Detect which cell encompasses the target text, then output its [X, Y] center coordinate. 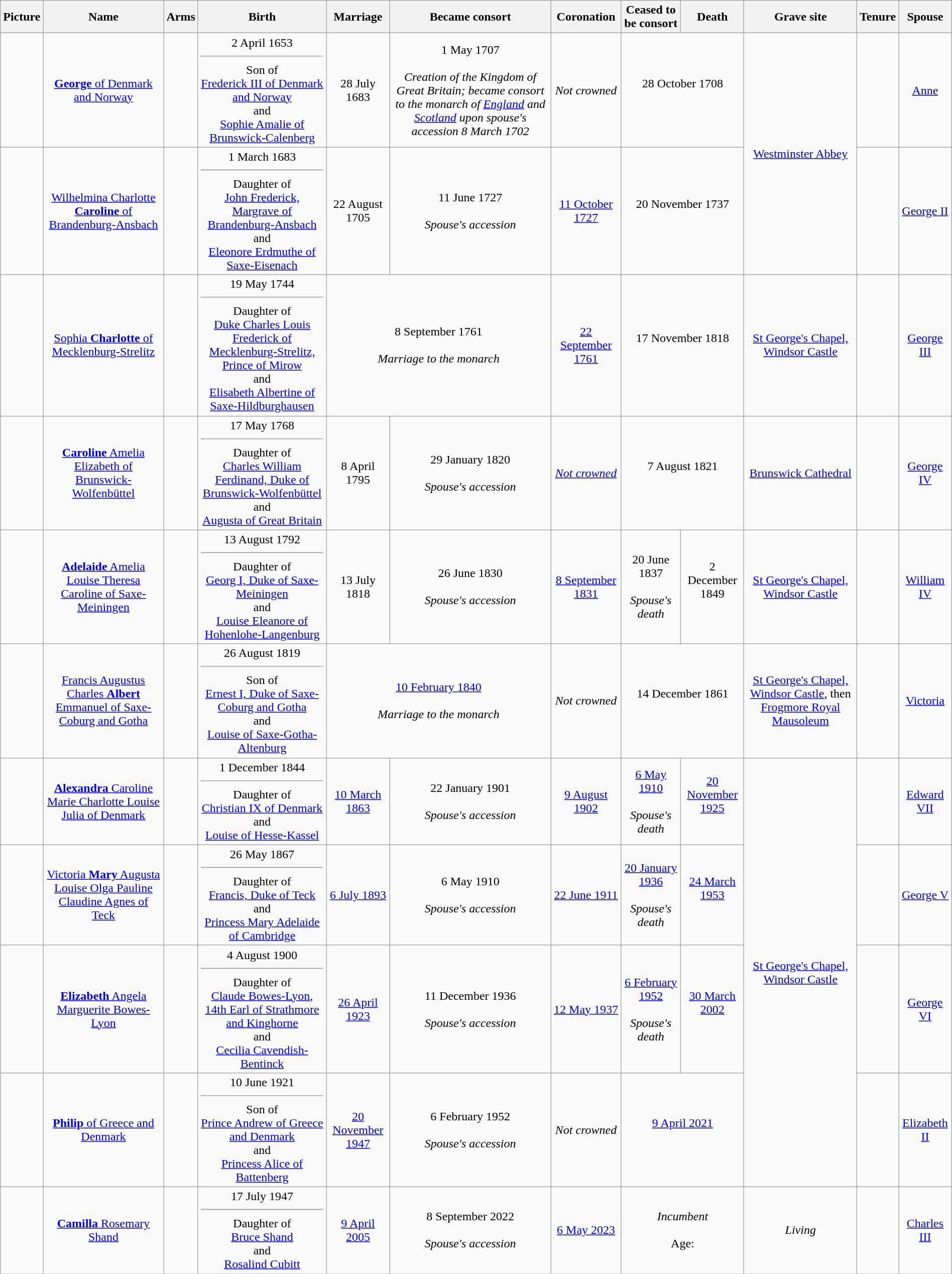
9 April 2005 [358, 1230]
12 May 1937 [586, 1009]
19 May 1744Daughter ofDuke Charles Louis Frederick of Mecklenburg-Strelitz, Prince of MirowandElisabeth Albertine of Saxe-Hildburghausen [262, 345]
4 August 1900Daughter ofClaude Bowes-Lyon, 14th Earl of Strathmore and KinghorneandCecilia Cavendish-Bentinck [262, 1009]
Ceased to be consort [651, 17]
St George's Chapel, Windsor Castle, then Frogmore Royal Mausoleum [800, 701]
Westminster Abbey [800, 154]
Sophia Charlotte of Mecklenburg-Strelitz [103, 345]
Grave site [800, 17]
Edward VII [925, 801]
6 May 1910Spouse's accession [470, 895]
9 April 2021 [683, 1130]
29 January 1820Spouse's accession [470, 473]
Birth [262, 17]
Victoria Mary Augusta Louise Olga Pauline Claudine Agnes of Teck [103, 895]
George III [925, 345]
Tenure [878, 17]
7 August 1821 [683, 473]
Philip of Greece and Denmark [103, 1130]
26 August 1819Son ofErnest I, Duke of Saxe-Coburg and GothaandLouise of Saxe-Gotha-Altenburg [262, 701]
Became consort [470, 17]
Spouse [925, 17]
8 September 1831 [586, 587]
1 March 1683Daughter ofJohn Frederick, Margrave of Brandenburg-AnsbachandEleonore Erdmuthe of Saxe-Eisenach [262, 211]
10 March 1863 [358, 801]
Wilhelmina Charlotte Caroline of Brandenburg-Ansbach [103, 211]
22 June 1911 [586, 895]
Elizabeth Angela Marguerite Bowes-Lyon [103, 1009]
2 December 1849 [712, 587]
13 August 1792Daughter ofGeorg I, Duke of Saxe-MeiningenandLouise Eleanore of Hohenlohe-Langenburg [262, 587]
24 March 1953 [712, 895]
20 November 1737 [683, 211]
Anne [925, 90]
22 January 1901Spouse's accession [470, 801]
28 October 1708 [683, 90]
10 June 1921Son ofPrince Andrew of Greece and DenmarkandPrincess Alice of Battenberg [262, 1130]
8 September 2022Spouse's accession [470, 1230]
Living [800, 1230]
8 September 1761Marriage to the monarch [439, 345]
Francis Augustus Charles Albert Emmanuel of Saxe-Coburg and Gotha [103, 701]
30 March 2002 [712, 1009]
17 May 1768Daughter ofCharles William Ferdinand, Duke of Brunswick-WolfenbüttelandAugusta of Great Britain [262, 473]
6 July 1893 [358, 895]
2 April 1653Son ofFrederick III of Denmark and Norway andSophie Amalie of Brunswick-Calenberg [262, 90]
1 December 1844Daughter ofChristian IX of DenmarkandLouise of Hesse-Kassel [262, 801]
Charles III [925, 1230]
11 December 1936Spouse's accession [470, 1009]
14 December 1861 [683, 701]
Brunswick Cathedral [800, 473]
26 June 1830Spouse's accession [470, 587]
20 November 1925 [712, 801]
Camilla Rosemary Shand [103, 1230]
26 May 1867Daughter ofFrancis, Duke of TeckandPrincess Mary Adelaide of Cambridge [262, 895]
George VI [925, 1009]
Name [103, 17]
11 October 1727 [586, 211]
17 July 1947Daughter ofBruce ShandandRosalind Cubitt [262, 1230]
8 April 1795 [358, 473]
17 November 1818 [683, 345]
6 February 1952Spouse's accession [470, 1130]
Caroline Amelia Elizabeth of Brunswick-Wolfenbüttel [103, 473]
22 August 1705 [358, 211]
6 February 1952Spouse's death [651, 1009]
6 May 1910Spouse's death [651, 801]
9 August 1902 [586, 801]
Death [712, 17]
Marriage [358, 17]
10 February 1840Marriage to the monarch [439, 701]
11 June 1727Spouse's accession [470, 211]
William IV [925, 587]
26 April 1923 [358, 1009]
Picture [22, 17]
Victoria [925, 701]
George of Denmark and Norway [103, 90]
Arms [181, 17]
Alexandra Caroline Marie Charlotte Louise Julia of Denmark [103, 801]
George IV [925, 473]
Adelaide Amelia Louise Theresa Caroline of Saxe-Meiningen [103, 587]
13 July 1818 [358, 587]
Coronation [586, 17]
George V [925, 895]
22 September 1761 [586, 345]
1 May 1707Creation of the Kingdom of Great Britain; became consort to the monarch of England and Scotland upon spouse's accession 8 March 1702 [470, 90]
28 July 1683 [358, 90]
George II [925, 211]
20 January 1936Spouse's death [651, 895]
Incumbent Age: [683, 1230]
Elizabeth II [925, 1130]
20 June 1837Spouse's death [651, 587]
20 November 1947 [358, 1130]
6 May 2023 [586, 1230]
